Determine the (X, Y) coordinate at the center of the cell enclosing the given text.  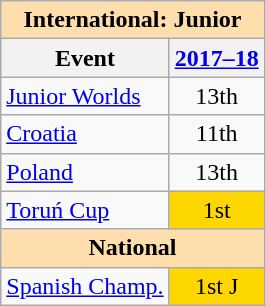
Toruń Cup (85, 210)
11th (216, 134)
Spanish Champ. (85, 286)
Junior Worlds (85, 96)
National (132, 248)
1st J (216, 286)
2017–18 (216, 58)
1st (216, 210)
Event (85, 58)
International: Junior (132, 20)
Poland (85, 172)
Croatia (85, 134)
